Output the [X, Y] coordinate of the center of the cell containing the given text.  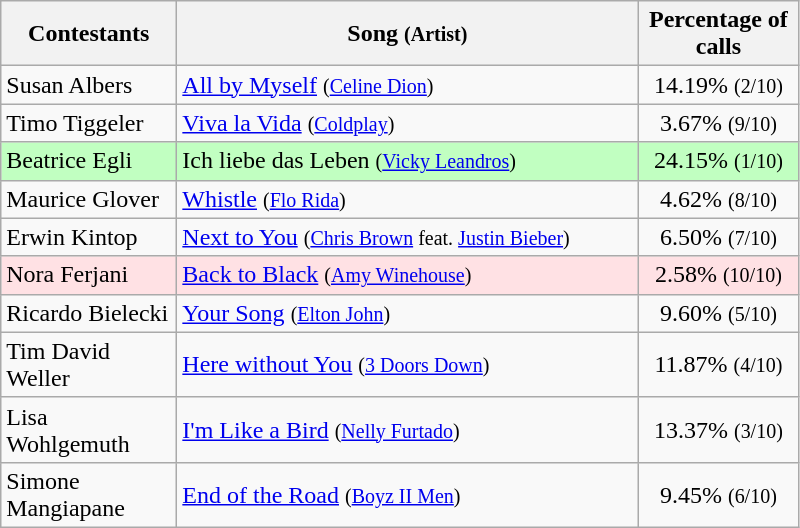
Your Song (Elton John) [408, 313]
Song (Artist) [408, 34]
Ricardo Bielecki [89, 313]
4.62% (8/10) [718, 199]
Beatrice Egli [89, 161]
11.87% (4/10) [718, 364]
Tim David Weller [89, 364]
Contestants [89, 34]
Simone Mangiapane [89, 494]
Erwin Kintop [89, 237]
24.15% (1/10) [718, 161]
Back to Black (Amy Winehouse) [408, 275]
9.60% (5/10) [718, 313]
13.37% (3/10) [718, 430]
Susan Albers [89, 85]
Percentage of calls [718, 34]
All by Myself (Celine Dion) [408, 85]
Nora Ferjani [89, 275]
Here without You (3 Doors Down) [408, 364]
6.50% (7/10) [718, 237]
Lisa Wohlgemuth [89, 430]
Maurice Glover [89, 199]
Ich liebe das Leben (Vicky Leandros) [408, 161]
Whistle (Flo Rida) [408, 199]
2.58% (10/10) [718, 275]
Timo Tiggeler [89, 123]
Viva la Vida (Coldplay) [408, 123]
End of the Road (Boyz II Men) [408, 494]
9.45% (6/10) [718, 494]
I'm Like a Bird (Nelly Furtado) [408, 430]
3.67% (9/10) [718, 123]
Next to You (Chris Brown feat. Justin Bieber) [408, 237]
14.19% (2/10) [718, 85]
